Capture the cell that displays the provided text and extract its (X, Y) central coordinate. 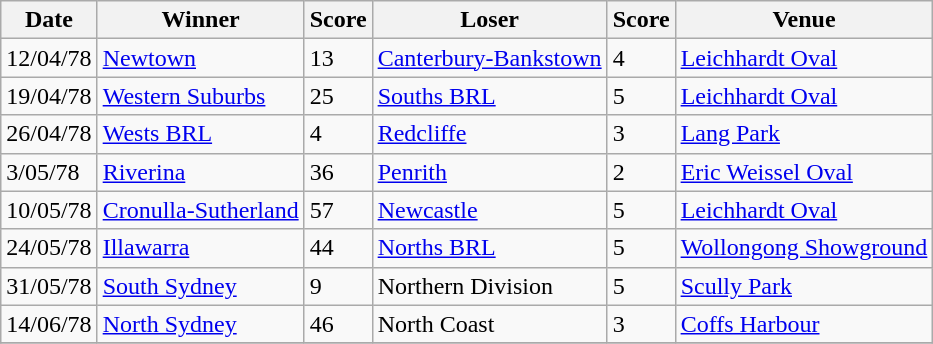
57 (338, 210)
South Sydney (200, 286)
14/06/78 (49, 324)
25 (338, 96)
Northern Division (490, 286)
Western Suburbs (200, 96)
Loser (490, 20)
3/05/78 (49, 172)
Newcastle (490, 210)
North Sydney (200, 324)
46 (338, 324)
13 (338, 58)
Eric Weissel Oval (804, 172)
36 (338, 172)
Winner (200, 20)
Coffs Harbour (804, 324)
Norths BRL (490, 248)
Wests BRL (200, 134)
Wollongong Showground (804, 248)
North Coast (490, 324)
2 (641, 172)
19/04/78 (49, 96)
Riverina (200, 172)
Newtown (200, 58)
Souths BRL (490, 96)
Canterbury-Bankstown (490, 58)
Penrith (490, 172)
Venue (804, 20)
Redcliffe (490, 134)
Scully Park (804, 286)
Lang Park (804, 134)
Illawarra (200, 248)
Cronulla-Sutherland (200, 210)
Date (49, 20)
44 (338, 248)
24/05/78 (49, 248)
12/04/78 (49, 58)
10/05/78 (49, 210)
26/04/78 (49, 134)
9 (338, 286)
31/05/78 (49, 286)
